Detect which cell encompasses the target text, then output its [X, Y] center coordinate. 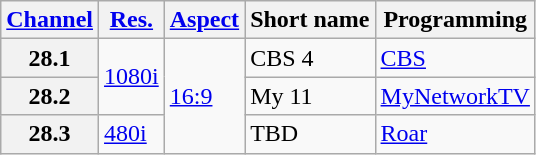
Short name [310, 20]
28.2 [50, 96]
Channel [50, 20]
CBS [455, 58]
Roar [455, 134]
Programming [455, 20]
480i [132, 134]
16:9 [204, 96]
Aspect [204, 20]
CBS 4 [310, 58]
1080i [132, 77]
Res. [132, 20]
28.1 [50, 58]
My 11 [310, 96]
TBD [310, 134]
28.3 [50, 134]
MyNetworkTV [455, 96]
